Output the (X, Y) coordinate of the center of the cell containing the given text.  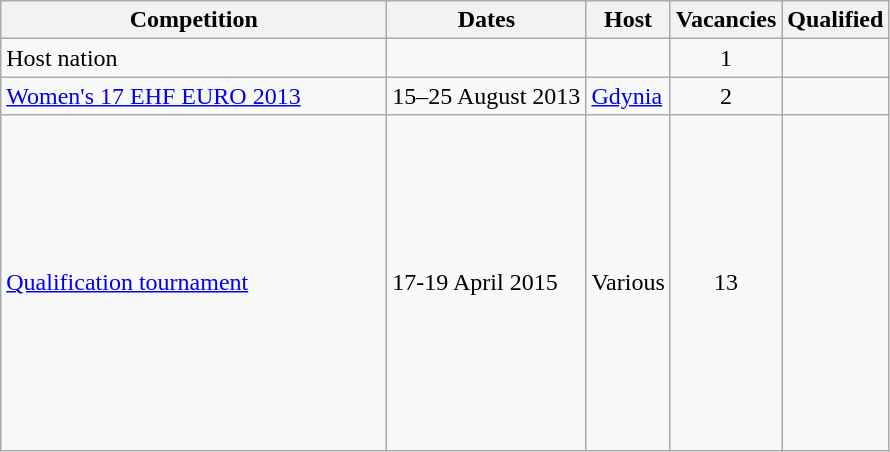
Host (628, 20)
13 (726, 282)
Competition (194, 20)
1 (726, 58)
Various (628, 282)
Dates (486, 20)
Qualified (836, 20)
Women's 17 EHF EURO 2013 (194, 96)
17-19 April 2015 (486, 282)
Qualification tournament (194, 282)
Host nation (194, 58)
Vacancies (726, 20)
Gdynia (628, 96)
2 (726, 96)
15–25 August 2013 (486, 96)
